Scan for the cell matching the given text and deliver its (x, y) coordinate at center. 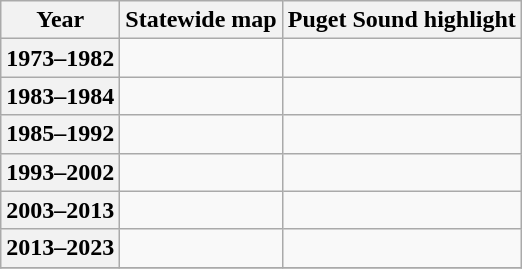
2013–2023 (60, 248)
2003–2013 (60, 210)
1985–1992 (60, 134)
1973–1982 (60, 58)
1993–2002 (60, 172)
Puget Sound highlight (402, 20)
1983–1984 (60, 96)
Year (60, 20)
Statewide map (201, 20)
